Determine the [x, y] coordinate at the center of the cell enclosing the given text.  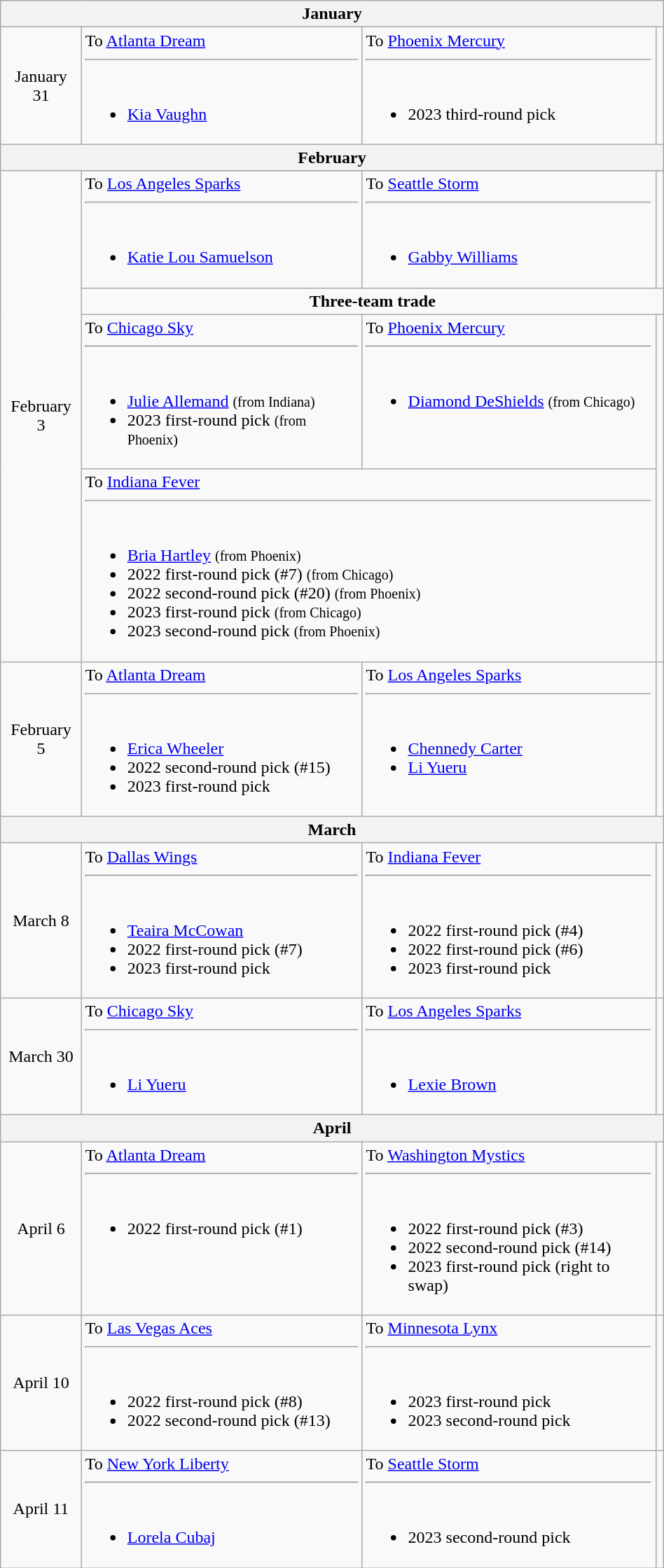
February 5 [41, 739]
March 30 [41, 1056]
To Chicago Sky Li Yueru [221, 1056]
To Phoenix Mercury2023 third-round pick [509, 85]
April [332, 1128]
To Seattle Storm2023 second-round pick [509, 1509]
To Los Angeles Sparks Katie Lou Samuelson [221, 230]
To Los Angeles Sparks Lexie Brown [509, 1056]
To Indiana Fever2022 first-round pick (#4)2022 first-round pick (#6)2023 first-round pick [509, 920]
To Los Angeles Sparks Chennedy Carter Li Yueru [509, 739]
To Atlanta Dream Kia Vaughn [221, 85]
March 8 [41, 920]
To Phoenix Mercury Diamond DeShields (from Chicago) [509, 392]
To Atlanta Dream Erica Wheeler2022 second-round pick (#15)2023 first-round pick [221, 739]
Three-team trade [373, 301]
To Atlanta Dream2022 first-round pick (#1) [221, 1228]
February 3 [41, 416]
March [332, 829]
January 31 [41, 85]
April 10 [41, 1383]
To Las Vegas Aces2022 first-round pick (#8)2022 second-round pick (#13) [221, 1383]
April 11 [41, 1509]
January [332, 14]
February [332, 157]
To Minnesota Lynx2023 first-round pick2023 second-round pick [509, 1383]
To Seattle Storm Gabby Williams [509, 230]
April 6 [41, 1228]
To Chicago Sky Julie Allemand (from Indiana)2023 first-round pick (from Phoenix) [221, 392]
To Washington Mystics2022 first-round pick (#3)2022 second-round pick (#14)2023 first-round pick (right to swap) [509, 1228]
To Dallas Wings Teaira McCowan2022 first-round pick (#7)2023 first-round pick [221, 920]
To New York Liberty Lorela Cubaj [221, 1509]
